Search for the cell housing the specified text and yield its (x, y) center coordinate. 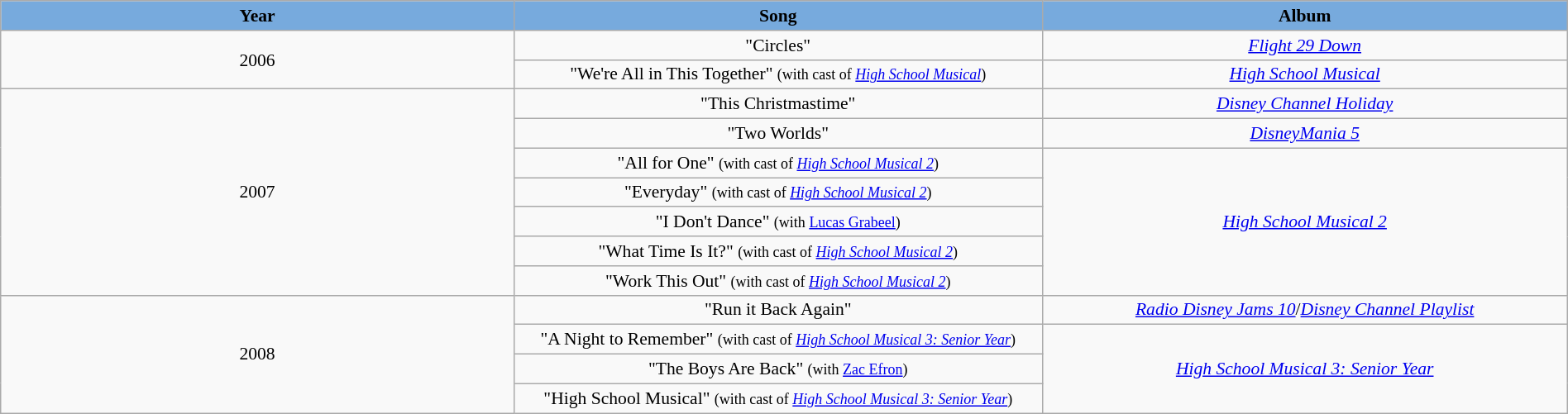
DisneyMania 5 (1305, 133)
High School Musical 3: Senior Year (1305, 369)
Radio Disney Jams 10/Disney Channel Playlist (1305, 310)
"Work This Out" (with cast of High School Musical 2) (777, 280)
Flight 29 Down (1305, 45)
"All for One" (with cast of High School Musical 2) (777, 163)
Album (1305, 16)
"Circles" (777, 45)
2007 (258, 192)
"What Time Is It?" (with cast of High School Musical 2) (777, 251)
"High School Musical" (with cast of High School Musical 3: Senior Year) (777, 398)
Disney Channel Holiday (1305, 104)
"A Night to Remember" (with cast of High School Musical 3: Senior Year) (777, 340)
High School Musical 2 (1305, 221)
"We're All in This Together" (with cast of High School Musical) (777, 74)
Year (258, 16)
"Everyday" (with cast of High School Musical 2) (777, 192)
2006 (258, 59)
Song (777, 16)
"The Boys Are Back" (with Zac Efron) (777, 369)
High School Musical (1305, 74)
"I Don't Dance" (with Lucas Grabeel) (777, 221)
"This Christmastime" (777, 104)
2008 (258, 354)
"Run it Back Again" (777, 310)
"Two Worlds" (777, 133)
